Find where the given text appears and provide that cell's center as [X, Y] coordinate. 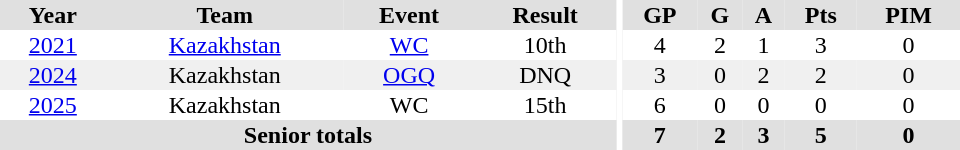
Event [410, 15]
2024 [53, 75]
Result [545, 15]
GP [660, 15]
5 [820, 135]
Team [225, 15]
10th [545, 45]
DNQ [545, 75]
OGQ [410, 75]
A [763, 15]
2021 [53, 45]
PIM [908, 15]
2025 [53, 105]
1 [763, 45]
G [720, 15]
7 [660, 135]
4 [660, 45]
Pts [820, 15]
Senior totals [308, 135]
15th [545, 105]
6 [660, 105]
Year [53, 15]
